Return [x, y] of the center of cell containing provided text 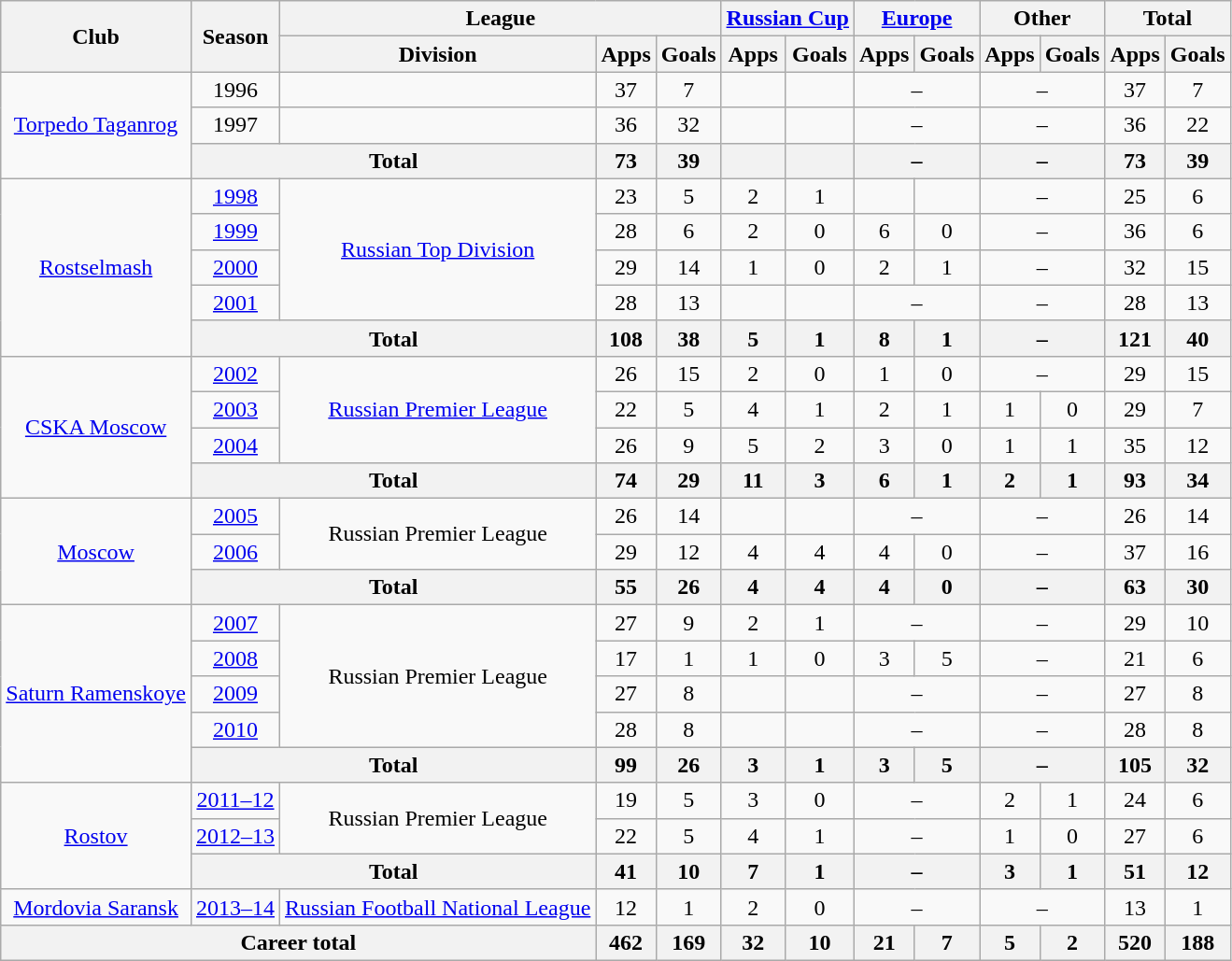
74 [626, 481]
2005 [235, 516]
19 [626, 800]
Rostselmash [96, 267]
462 [626, 942]
2000 [235, 267]
169 [688, 942]
25 [1135, 196]
2013–14 [235, 907]
2006 [235, 552]
2003 [235, 409]
1999 [235, 232]
24 [1135, 800]
2004 [235, 445]
Europe [917, 19]
Russian Cup [787, 19]
Rostov [96, 836]
2011–12 [235, 800]
34 [1197, 481]
40 [1197, 338]
Other [1042, 19]
16 [1197, 552]
520 [1135, 942]
CSKA Moscow [96, 427]
1996 [235, 90]
30 [1197, 587]
2010 [235, 729]
Division [438, 54]
38 [688, 338]
2007 [235, 623]
2009 [235, 694]
17 [626, 658]
1998 [235, 196]
Moscow [96, 552]
188 [1197, 942]
Season [235, 36]
2002 [235, 374]
23 [626, 196]
63 [1135, 587]
51 [1135, 871]
11 [753, 481]
2008 [235, 658]
League [501, 19]
35 [1135, 445]
108 [626, 338]
105 [1135, 765]
99 [626, 765]
93 [1135, 481]
Career total [299, 942]
Saturn Ramenskoye [96, 694]
Club [96, 36]
Torpedo Taganrog [96, 125]
1997 [235, 125]
Russian Top Division [438, 249]
2012–13 [235, 836]
Russian Football National League [438, 907]
55 [626, 587]
Mordovia Saransk [96, 907]
121 [1135, 338]
2001 [235, 303]
41 [626, 871]
